Identify which cell holds the provided text, then report its (x, y) central coordinate. 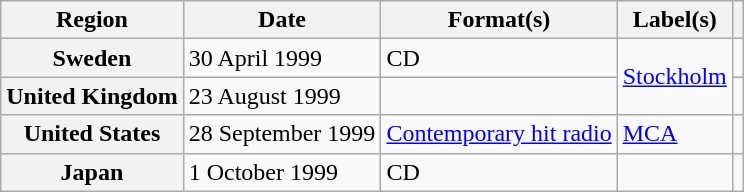
United Kingdom (92, 96)
United States (92, 134)
1 October 1999 (282, 172)
Stockholm (674, 77)
Sweden (92, 58)
MCA (674, 134)
Contemporary hit radio (499, 134)
Format(s) (499, 20)
28 September 1999 (282, 134)
30 April 1999 (282, 58)
Japan (92, 172)
Region (92, 20)
23 August 1999 (282, 96)
Label(s) (674, 20)
Date (282, 20)
